Return the (X, Y) coordinate for the center point of the cell that contains the specified text.  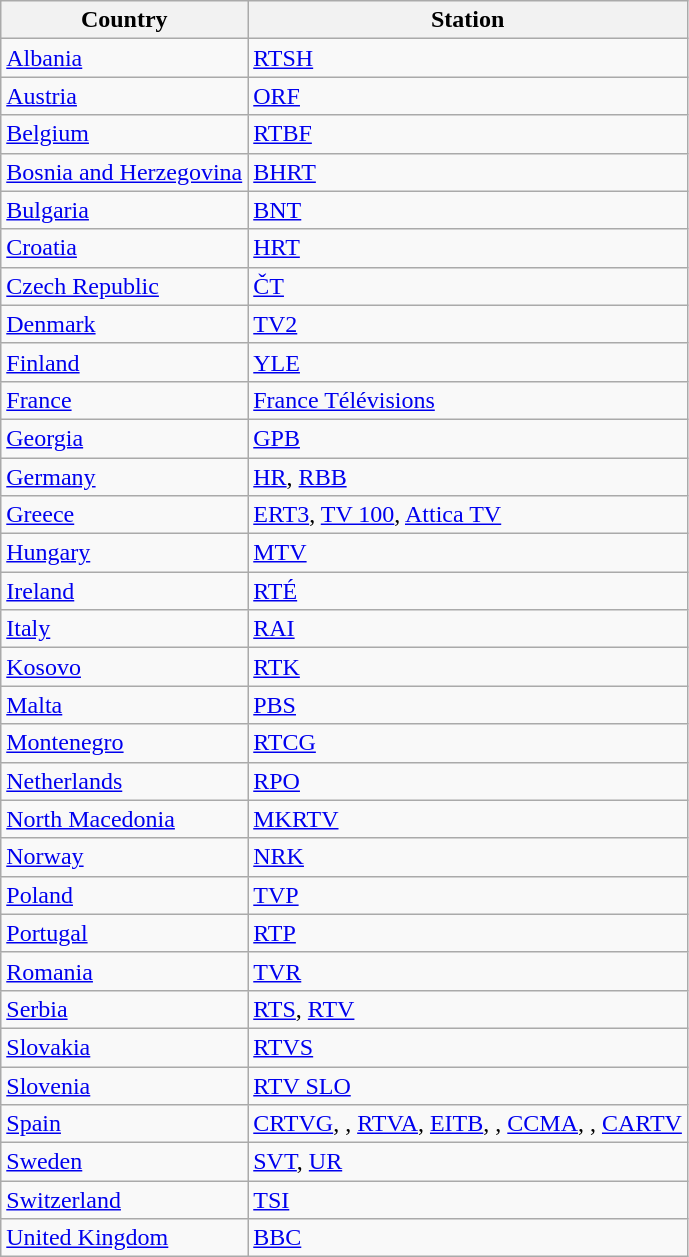
RTVS (468, 1047)
ORF (468, 96)
RTÉ (468, 591)
North Macedonia (124, 819)
RTSH (468, 58)
RTBF (468, 134)
BHRT (468, 172)
TVR (468, 971)
Bulgaria (124, 210)
United Kingdom (124, 1238)
Malta (124, 705)
Romania (124, 971)
RTK (468, 667)
Serbia (124, 1009)
Norway (124, 857)
Station (468, 20)
HR, RBB (468, 477)
SVT, UR (468, 1162)
Austria (124, 96)
Country (124, 20)
HRT (468, 248)
ERT3, TV 100, Attica TV (468, 515)
RTP (468, 933)
Slovenia (124, 1085)
France (124, 400)
Czech Republic (124, 286)
Croatia (124, 248)
Greece (124, 515)
NRK (468, 857)
RAI (468, 629)
Germany (124, 477)
CRTVG, , RTVA, EITB, , CCMA, , CARTV (468, 1124)
Denmark (124, 324)
MTV (468, 553)
RTS, RTV (468, 1009)
YLE (468, 362)
Spain (124, 1124)
Slovakia (124, 1047)
Italy (124, 629)
TVP (468, 895)
RTCG (468, 743)
BNT (468, 210)
Hungary (124, 553)
Portugal (124, 933)
France Télévisions (468, 400)
TV2 (468, 324)
Bosnia and Herzegovina (124, 172)
Sweden (124, 1162)
BBC (468, 1238)
TSI (468, 1200)
RTV SLO (468, 1085)
Montenegro (124, 743)
Switzerland (124, 1200)
Albania (124, 58)
Poland (124, 895)
GPB (468, 438)
Georgia (124, 438)
Kosovo (124, 667)
MKRTV (468, 819)
Belgium (124, 134)
Netherlands (124, 781)
Finland (124, 362)
ČT (468, 286)
PBS (468, 705)
RPO (468, 781)
Ireland (124, 591)
